Detect which cell encompasses the target text, then output its (X, Y) center coordinate. 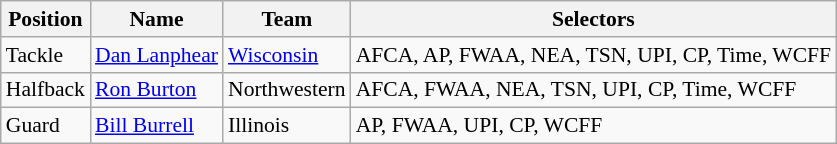
Name (156, 19)
AFCA, AP, FWAA, NEA, TSN, UPI, CP, Time, WCFF (594, 55)
Position (46, 19)
Team (287, 19)
Ron Burton (156, 90)
Northwestern (287, 90)
AFCA, FWAA, NEA, TSN, UPI, CP, Time, WCFF (594, 90)
Illinois (287, 126)
AP, FWAA, UPI, CP, WCFF (594, 126)
Guard (46, 126)
Halfback (46, 90)
Bill Burrell (156, 126)
Selectors (594, 19)
Tackle (46, 55)
Wisconsin (287, 55)
Dan Lanphear (156, 55)
